Return (X, Y) of the center of cell containing provided text 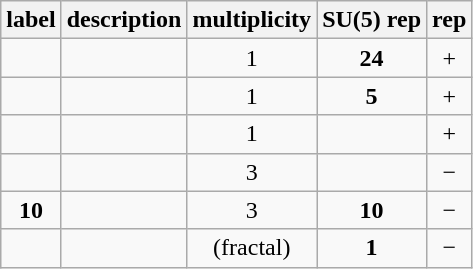
rep (450, 20)
24 (372, 58)
description (124, 20)
multiplicity (252, 20)
SU(5) rep (372, 20)
label (31, 20)
5 (372, 96)
(fractal) (252, 248)
